Return (x, y) of the center of cell containing provided text 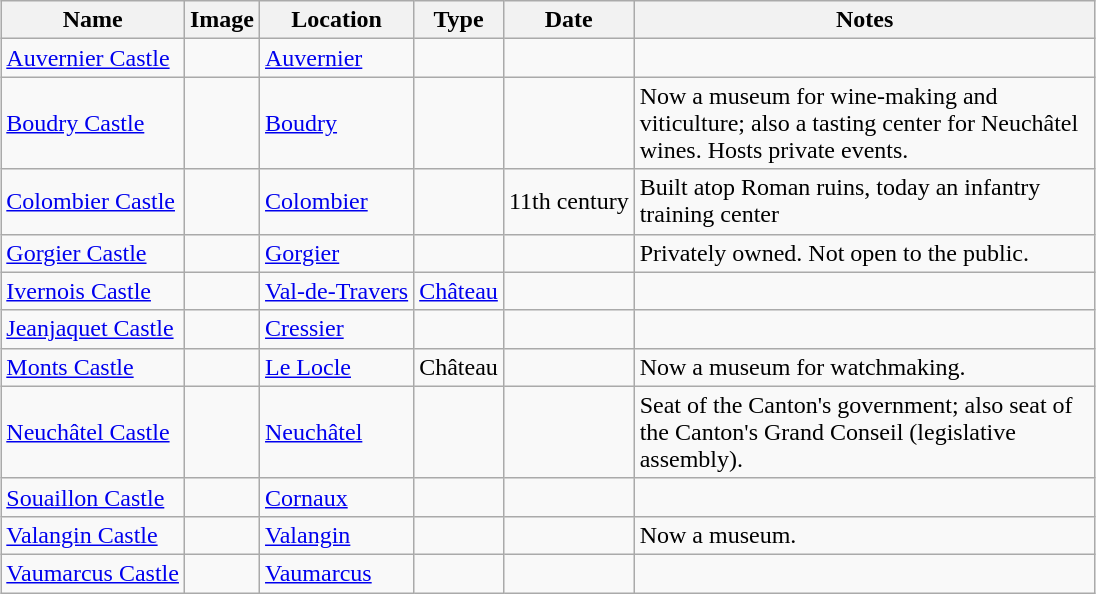
Notes (864, 20)
Cornaux (337, 497)
Boudry Castle (93, 123)
Auvernier (337, 58)
Valangin Castle (93, 535)
Neuchâtel Castle (93, 432)
Privately owned. Not open to the public. (864, 253)
11th century (568, 202)
Souaillon Castle (93, 497)
Ivernois Castle (93, 291)
Le Locle (337, 367)
Auvernier Castle (93, 58)
Date (568, 20)
Gorgier (337, 253)
Monts Castle (93, 367)
Neuchâtel (337, 432)
Vaumarcus (337, 573)
Now a museum for wine-making and viticulture; also a tasting center for Neuchâtel wines. Hosts private events. (864, 123)
Seat of the Canton's government; also seat of the Canton's Grand Conseil (legislative assembly). (864, 432)
Colombier Castle (93, 202)
Built atop Roman ruins, today an infantry training center (864, 202)
Gorgier Castle (93, 253)
Valangin (337, 535)
Cressier (337, 329)
Boudry (337, 123)
Jeanjaquet Castle (93, 329)
Now a museum for watchmaking. (864, 367)
Type (459, 20)
Colombier (337, 202)
Val-de-Travers (337, 291)
Image (222, 20)
Now a museum. (864, 535)
Name (93, 20)
Location (337, 20)
Vaumarcus Castle (93, 573)
